For the text-containing cell, return its midpoint in [x, y] coordinate format. 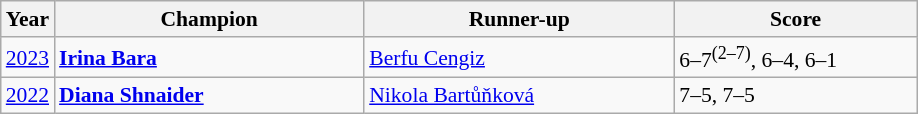
Year [28, 19]
Score [796, 19]
Diana Shnaider [209, 96]
Champion [209, 19]
2023 [28, 58]
Berfu Cengiz [519, 58]
6–7(2–7), 6–4, 6–1 [796, 58]
Nikola Bartůňková [519, 96]
Irina Bara [209, 58]
7–5, 7–5 [796, 96]
Runner-up [519, 19]
2022 [28, 96]
